For the text-containing cell, return its midpoint in [X, Y] coordinate format. 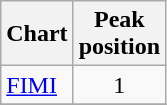
1 [119, 85]
FIMI [37, 85]
Chart [37, 34]
Peakposition [119, 34]
